Locate the cell with the specified text and output its (x, y) center coordinate. 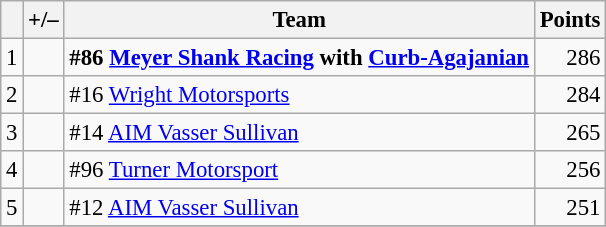
#96 Turner Motorsport (299, 170)
5 (12, 208)
256 (570, 170)
251 (570, 208)
#14 AIM Vasser Sullivan (299, 133)
2 (12, 95)
265 (570, 133)
#16 Wright Motorsports (299, 95)
#12 AIM Vasser Sullivan (299, 208)
+/– (44, 20)
4 (12, 170)
286 (570, 58)
1 (12, 58)
3 (12, 133)
Team (299, 20)
Points (570, 20)
284 (570, 95)
#86 Meyer Shank Racing with Curb-Agajanian (299, 58)
